Capture the cell that displays the provided text and extract its [x, y] central coordinate. 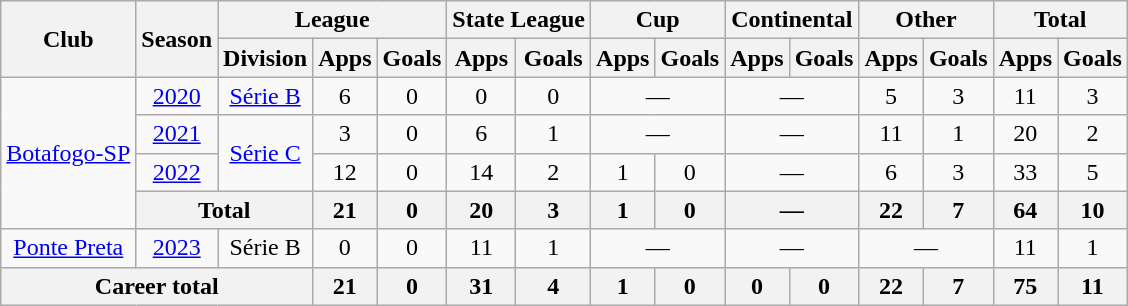
64 [1025, 210]
2022 [177, 172]
League [332, 20]
Club [68, 39]
4 [554, 286]
Botafogo-SP [68, 153]
Ponte Preta [68, 248]
Continental [792, 20]
Season [177, 39]
2021 [177, 134]
75 [1025, 286]
State League [519, 20]
Série C [266, 153]
14 [482, 172]
Cup [658, 20]
2023 [177, 248]
Division [266, 58]
2020 [177, 96]
33 [1025, 172]
Other [926, 20]
12 [345, 172]
31 [482, 286]
Career total [157, 286]
10 [1093, 210]
